Determine the (x, y) coordinate at the center of the cell enclosing the given text.  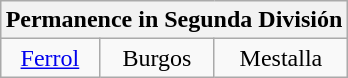
Mestalla (281, 58)
Burgos (157, 58)
Permanence in Segunda División (174, 20)
Ferrol (50, 58)
